Pinpoint the cell where the given text exists, returning its [x, y] midpoint coordinate. 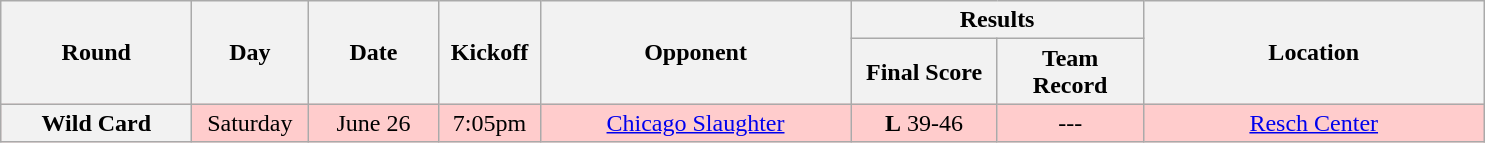
Location [1314, 52]
--- [1070, 123]
Date [374, 52]
Resch Center [1314, 123]
L 39-46 [924, 123]
Results [997, 20]
Round [96, 52]
Opponent [696, 52]
Day [250, 52]
June 26 [374, 123]
Kickoff [490, 52]
Wild Card [96, 123]
7:05pm [490, 123]
Team Record [1070, 72]
Saturday [250, 123]
Chicago Slaughter [696, 123]
Final Score [924, 72]
